Output the (x, y) coordinate of the center of the cell containing the given text.  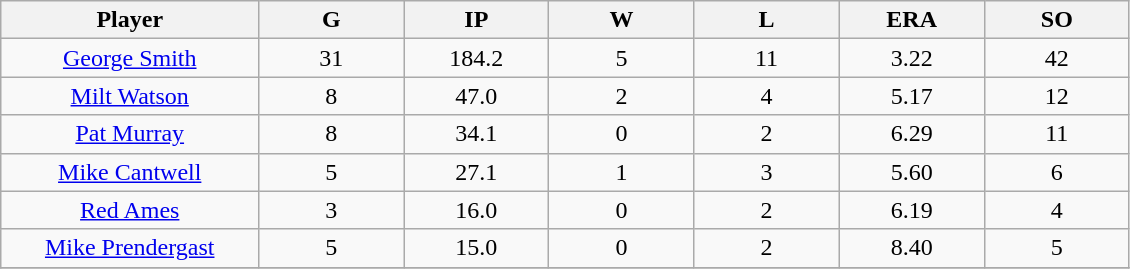
G (332, 20)
34.1 (476, 134)
42 (1056, 58)
1 (622, 172)
Player (130, 20)
George Smith (130, 58)
L (766, 20)
Mike Prendergast (130, 248)
12 (1056, 96)
47.0 (476, 96)
W (622, 20)
15.0 (476, 248)
8.40 (912, 248)
SO (1056, 20)
31 (332, 58)
Mike Cantwell (130, 172)
Milt Watson (130, 96)
Red Ames (130, 210)
3.22 (912, 58)
Pat Murray (130, 134)
5.17 (912, 96)
6.29 (912, 134)
184.2 (476, 58)
27.1 (476, 172)
5.60 (912, 172)
16.0 (476, 210)
6 (1056, 172)
IP (476, 20)
6.19 (912, 210)
ERA (912, 20)
